Search for the cell housing the specified text and yield its [X, Y] center coordinate. 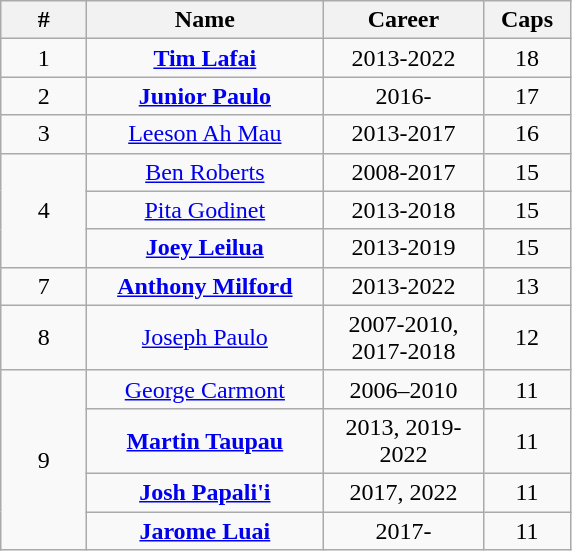
12 [527, 338]
2007-2010, 2017-2018 [404, 338]
Tim Lafai [205, 58]
Junior Paulo [205, 96]
Anthony Milford [205, 286]
18 [527, 58]
2013-2019 [404, 248]
2008-2017 [404, 172]
Joseph Paulo [205, 338]
Pita Godinet [205, 210]
Martin Taupau [205, 440]
17 [527, 96]
Ben Roberts [205, 172]
1 [44, 58]
4 [44, 210]
Caps [527, 20]
Leeson Ah Mau [205, 134]
2017, 2022 [404, 492]
2013-2018 [404, 210]
13 [527, 286]
7 [44, 286]
Jarome Luai [205, 531]
16 [527, 134]
2013, 2019-2022 [404, 440]
Career [404, 20]
8 [44, 338]
2017- [404, 531]
2013-2017 [404, 134]
9 [44, 460]
3 [44, 134]
Joey Leilua [205, 248]
2006–2010 [404, 389]
2 [44, 96]
# [44, 20]
Name [205, 20]
Josh Papali'i [205, 492]
George Carmont [205, 389]
2016- [404, 96]
